Scan for the cell matching the given text and deliver its (X, Y) coordinate at center. 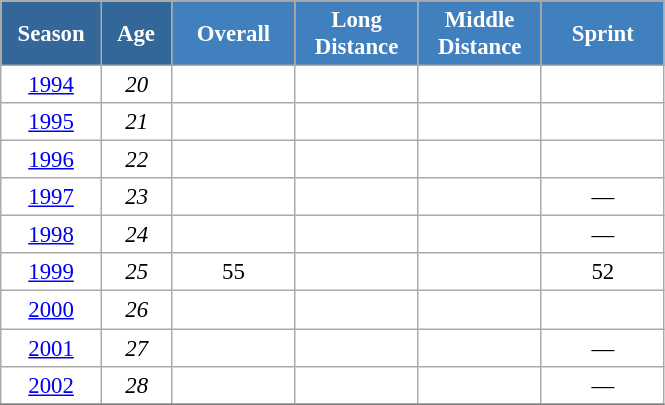
26 (136, 310)
1996 (52, 160)
Season (52, 34)
1997 (52, 197)
22 (136, 160)
Age (136, 34)
2002 (52, 385)
23 (136, 197)
52 (602, 273)
28 (136, 385)
20 (136, 85)
27 (136, 348)
21 (136, 122)
1999 (52, 273)
25 (136, 273)
Middle Distance (480, 34)
1994 (52, 85)
55 (234, 273)
Long Distance (356, 34)
Sprint (602, 34)
2001 (52, 348)
Overall (234, 34)
1998 (52, 235)
1995 (52, 122)
24 (136, 235)
2000 (52, 310)
